Provide the [X, Y] coordinate of the cell's center where the given text is located.  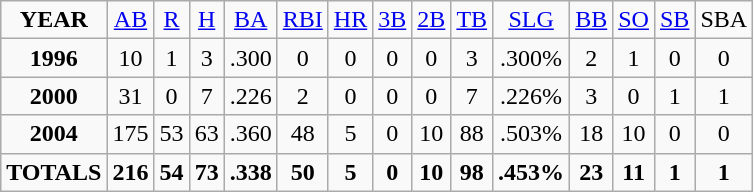
2B [432, 20]
SB [674, 20]
.338 [250, 172]
BB [592, 20]
SLG [532, 20]
BA [250, 20]
98 [472, 172]
TOTALS [54, 172]
88 [472, 134]
11 [634, 172]
TB [472, 20]
73 [206, 172]
YEAR [54, 20]
AB [130, 20]
.453% [532, 172]
.503% [532, 134]
.360 [250, 134]
HR [350, 20]
R [172, 20]
54 [172, 172]
.226% [532, 96]
.300% [532, 58]
1996 [54, 58]
48 [302, 134]
.226 [250, 96]
.300 [250, 58]
23 [592, 172]
2000 [54, 96]
SO [634, 20]
50 [302, 172]
3B [392, 20]
53 [172, 134]
18 [592, 134]
216 [130, 172]
175 [130, 134]
SBA [724, 20]
63 [206, 134]
31 [130, 96]
RBI [302, 20]
2004 [54, 134]
H [206, 20]
